Locate the cell with the specified text and output its [x, y] center coordinate. 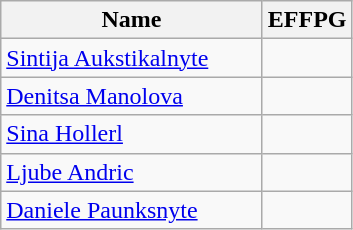
Daniele Paunksnyte [132, 210]
Denitsa Manolova [132, 96]
Name [132, 20]
EFFPG [307, 20]
Ljube Andric [132, 172]
Sina Hollerl [132, 134]
Sintija Aukstikalnyte [132, 58]
